Capture the cell that displays the provided text and extract its (x, y) central coordinate. 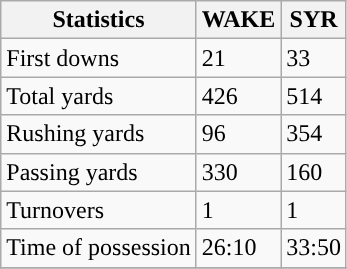
Time of possession (99, 248)
160 (314, 172)
514 (314, 96)
26:10 (238, 248)
SYR (314, 20)
33 (314, 58)
426 (238, 96)
354 (314, 134)
33:50 (314, 248)
Passing yards (99, 172)
330 (238, 172)
Statistics (99, 20)
96 (238, 134)
21 (238, 58)
Total yards (99, 96)
First downs (99, 58)
WAKE (238, 20)
Turnovers (99, 210)
Rushing yards (99, 134)
